Pinpoint the cell where the given text exists, returning its [x, y] midpoint coordinate. 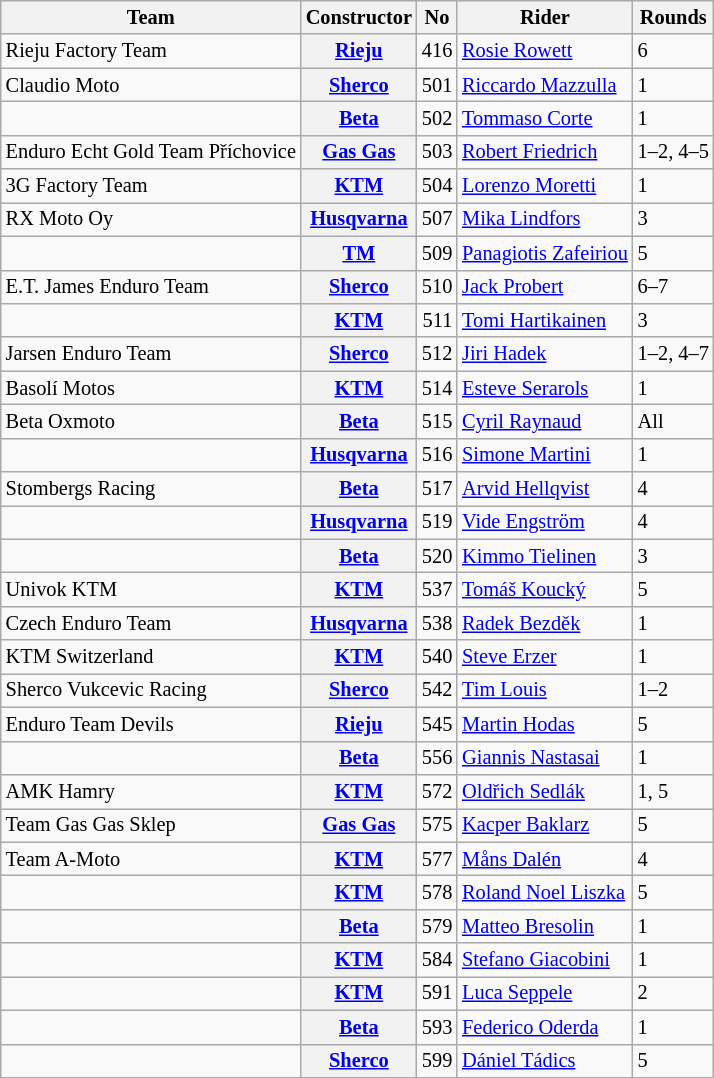
416 [437, 51]
572 [437, 791]
Claudio Moto [151, 85]
519 [437, 522]
Cyril Raynaud [545, 421]
514 [437, 388]
Robert Friedrich [545, 152]
6–7 [674, 287]
RX Moto Oy [151, 219]
Tomi Hartikainen [545, 320]
Enduro Echt Gold Team Příchovice [151, 152]
Esteve Serarols [545, 388]
Riccardo Mazzulla [545, 85]
All [674, 421]
Radek Bezděk [545, 623]
3G Factory Team [151, 186]
577 [437, 859]
Stefano Giacobini [545, 960]
512 [437, 354]
AMK Hamry [151, 791]
Roland Noel Liszka [545, 892]
Federico Oderda [545, 1027]
Sherco Vukcevic Racing [151, 690]
Giannis Nastasai [545, 758]
Tomáš Koucký [545, 589]
515 [437, 421]
503 [437, 152]
502 [437, 118]
501 [437, 85]
578 [437, 892]
Enduro Team Devils [151, 724]
Martin Hodas [545, 724]
Univok KTM [151, 589]
2 [674, 993]
1–2, 4–5 [674, 152]
Panagiotis Zafeiriou [545, 253]
Team [151, 17]
584 [437, 960]
TM [359, 253]
599 [437, 1061]
Rounds [674, 17]
Stombergs Racing [151, 489]
Rider [545, 17]
591 [437, 993]
Rieju Factory Team [151, 51]
520 [437, 556]
509 [437, 253]
504 [437, 186]
No [437, 17]
Kacper Baklarz [545, 825]
Matteo Bresolin [545, 926]
Basolí Motos [151, 388]
E.T. James Enduro Team [151, 287]
537 [437, 589]
510 [437, 287]
540 [437, 657]
575 [437, 825]
Tommaso Corte [545, 118]
Oldřich Sedlák [545, 791]
516 [437, 455]
545 [437, 724]
538 [437, 623]
Jiri Hadek [545, 354]
Czech Enduro Team [151, 623]
Vide Engström [545, 522]
1, 5 [674, 791]
Arvid Hellqvist [545, 489]
Beta Oxmoto [151, 421]
Lorenzo Moretti [545, 186]
579 [437, 926]
Kimmo Tielinen [545, 556]
593 [437, 1027]
6 [674, 51]
1–2 [674, 690]
Mika Lindfors [545, 219]
Simone Martini [545, 455]
Dániel Tádics [545, 1061]
Team A-Moto [151, 859]
Constructor [359, 17]
511 [437, 320]
Tim Louis [545, 690]
Luca Seppele [545, 993]
517 [437, 489]
Jack Probert [545, 287]
Måns Dalén [545, 859]
507 [437, 219]
Rosie Rowett [545, 51]
556 [437, 758]
Jarsen Enduro Team [151, 354]
Steve Erzer [545, 657]
1–2, 4–7 [674, 354]
Team Gas Gas Sklep [151, 825]
KTM Switzerland [151, 657]
542 [437, 690]
